Extract the (X, Y) coordinate from the center of the cell holding the provided text.  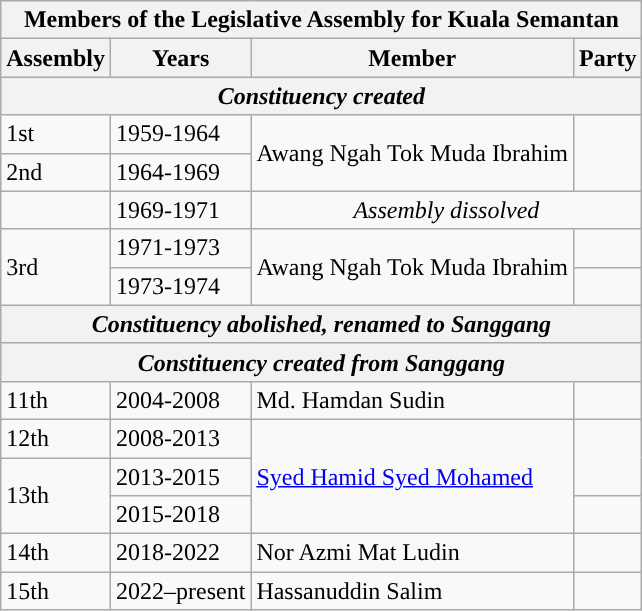
14th (56, 553)
1969-1971 (180, 210)
Constituency abolished, renamed to Sanggang (322, 324)
Constituency created (322, 96)
11th (56, 400)
2022–present (180, 591)
Nor Azmi Mat Ludin (412, 553)
Party (608, 58)
Member (412, 58)
2018-2022 (180, 553)
Assembly dissolved (446, 210)
Assembly (56, 58)
13th (56, 496)
12th (56, 438)
1st (56, 134)
1971-1973 (180, 248)
Syed Hamid Syed Mohamed (412, 476)
Md. Hamdan Sudin (412, 400)
Hassanuddin Salim (412, 591)
1973-1974 (180, 286)
1964-1969 (180, 172)
2013-2015 (180, 477)
Members of the Legislative Assembly for Kuala Semantan (322, 20)
3rd (56, 267)
15th (56, 591)
Constituency created from Sanggang (322, 362)
2004-2008 (180, 400)
2nd (56, 172)
1959-1964 (180, 134)
Years (180, 58)
2008-2013 (180, 438)
2015-2018 (180, 515)
